Determine the (x, y) coordinate at the center of the cell enclosing the given text.  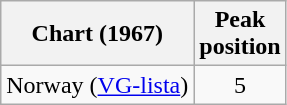
Chart (1967) (98, 34)
5 (240, 85)
Peakposition (240, 34)
Norway (VG-lista) (98, 85)
